Scan for the cell matching the given text and deliver its (x, y) coordinate at center. 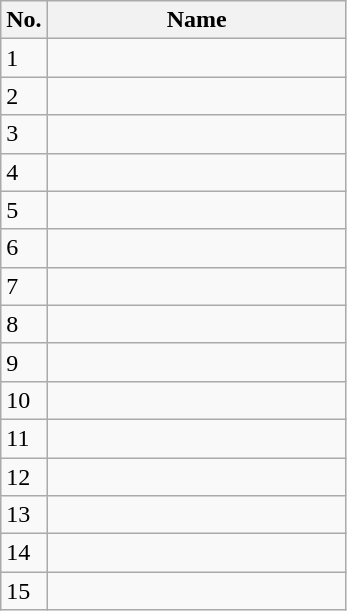
9 (24, 362)
10 (24, 400)
15 (24, 591)
12 (24, 477)
7 (24, 286)
1 (24, 58)
4 (24, 172)
11 (24, 438)
Name (196, 20)
5 (24, 210)
14 (24, 553)
No. (24, 20)
8 (24, 324)
6 (24, 248)
3 (24, 134)
13 (24, 515)
2 (24, 96)
